Return [X, Y] of the center of cell containing provided text 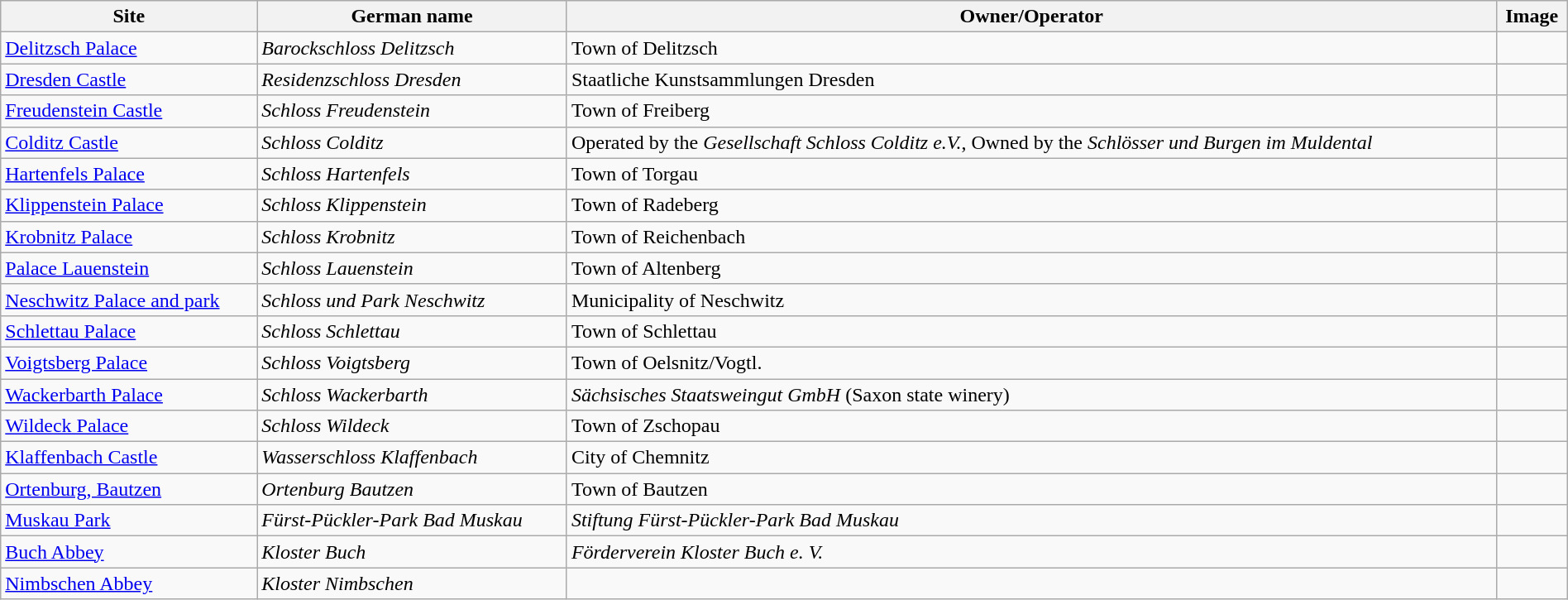
Wackerbarth Palace [129, 395]
Ortenburg, Bautzen [129, 489]
Schloss Schlettau [412, 331]
Town of Reichenbach [1031, 237]
Operated by the Gesellschaft Schloss Colditz e.V., Owned by the Schlösser und Burgen im Muldental [1031, 142]
Sächsisches Staatsweingut GmbH (Saxon state winery) [1031, 395]
Ortenburg Bautzen [412, 489]
Schloss Hartenfels [412, 174]
Town of Oelsnitz/Vogtl. [1031, 362]
Town of Altenberg [1031, 268]
Town of Freiberg [1031, 111]
Hartenfels Palace [129, 174]
Owner/Operator [1031, 17]
Wildeck Palace [129, 426]
Buch Abbey [129, 552]
Staatliche Kunstsammlungen Dresden [1031, 79]
Town of Bautzen [1031, 489]
Freudenstein Castle [129, 111]
Town of Schlettau [1031, 331]
Schloss Colditz [412, 142]
Site [129, 17]
Town of Radeberg [1031, 205]
Delitzsch Palace [129, 48]
Schloss Freudenstein [412, 111]
Kloster Buch [412, 552]
Image [1532, 17]
Municipality of Neschwitz [1031, 300]
Barockschloss Delitzsch [412, 48]
Schlettau Palace [129, 331]
Palace Lauenstein [129, 268]
Schloss Klippenstein [412, 205]
Dresden Castle [129, 79]
Neschwitz Palace and park [129, 300]
Stiftung Fürst-Pückler-Park Bad Muskau [1031, 521]
Fürst-Pückler-Park Bad Muskau [412, 521]
Schloss Voigtsberg [412, 362]
Schloss Krobnitz [412, 237]
Colditz Castle [129, 142]
Schloss Wackerbarth [412, 395]
Nimbschen Abbey [129, 583]
City of Chemnitz [1031, 458]
Klippenstein Palace [129, 205]
Town of Torgau [1031, 174]
Voigtsberg Palace [129, 362]
Town of Delitzsch [1031, 48]
Kloster Nimbschen [412, 583]
Krobnitz Palace [129, 237]
German name [412, 17]
Klaffenbach Castle [129, 458]
Muskau Park [129, 521]
Wasserschloss Klaffenbach [412, 458]
Förderverein Kloster Buch e. V. [1031, 552]
Schloss Lauenstein [412, 268]
Residenzschloss Dresden [412, 79]
Town of Zschopau [1031, 426]
Schloss und Park Neschwitz [412, 300]
Schloss Wildeck [412, 426]
